Return the (x, y) coordinate for the center point of the cell that contains the specified text.  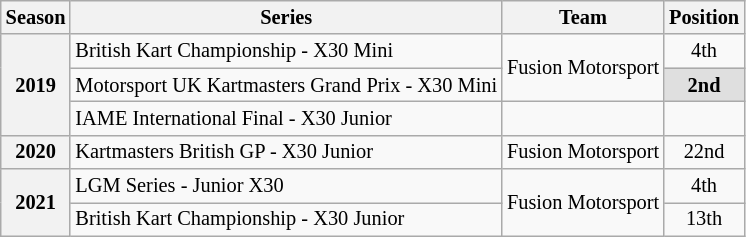
Season (36, 17)
Team (583, 17)
Series (286, 17)
2019 (36, 84)
British Kart Championship - X30 Mini (286, 51)
13th (704, 219)
Position (704, 17)
22nd (704, 152)
IAME International Final - X30 Junior (286, 118)
British Kart Championship - X30 Junior (286, 219)
2021 (36, 202)
2020 (36, 152)
Kartmasters British GP - X30 Junior (286, 152)
Motorsport UK Kartmasters Grand Prix - X30 Mini (286, 85)
2nd (704, 85)
LGM Series - Junior X30 (286, 186)
